Detect which cell encompasses the target text, then output its (X, Y) center coordinate. 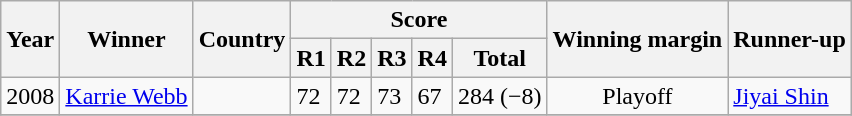
Runner-up (790, 39)
Karrie Webb (126, 96)
R3 (392, 58)
Score (419, 20)
Winning margin (638, 39)
R4 (432, 58)
284 (−8) (500, 96)
Winner (126, 39)
R1 (311, 58)
73 (392, 96)
Year (30, 39)
67 (432, 96)
Total (500, 58)
R2 (351, 58)
Country (242, 39)
Playoff (638, 96)
Jiyai Shin (790, 96)
2008 (30, 96)
